From the cell containing the given text, extract its center point as [x, y] coordinate. 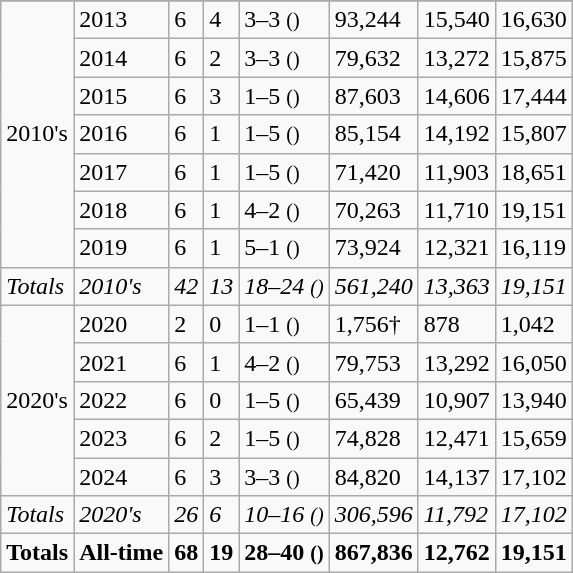
79,753 [374, 362]
13,363 [456, 286]
14,192 [456, 134]
1,756† [374, 324]
All-time [122, 553]
4 [222, 20]
2022 [122, 400]
70,263 [374, 210]
65,439 [374, 400]
2020 [122, 324]
2016 [122, 134]
13 [222, 286]
561,240 [374, 286]
42 [186, 286]
18,651 [534, 172]
11,903 [456, 172]
68 [186, 553]
74,828 [374, 438]
5–1 () [284, 248]
11,792 [456, 515]
15,875 [534, 58]
28–40 () [284, 553]
84,820 [374, 477]
71,420 [374, 172]
2014 [122, 58]
13,272 [456, 58]
15,659 [534, 438]
2024 [122, 477]
12,471 [456, 438]
16,630 [534, 20]
93,244 [374, 20]
11,710 [456, 210]
12,762 [456, 553]
867,836 [374, 553]
2013 [122, 20]
17,444 [534, 96]
26 [186, 515]
15,807 [534, 134]
1,042 [534, 324]
2015 [122, 96]
2019 [122, 248]
73,924 [374, 248]
1–1 () [284, 324]
878 [456, 324]
14,606 [456, 96]
87,603 [374, 96]
79,632 [374, 58]
2017 [122, 172]
13,292 [456, 362]
2018 [122, 210]
19 [222, 553]
2021 [122, 362]
16,119 [534, 248]
85,154 [374, 134]
12,321 [456, 248]
2023 [122, 438]
15,540 [456, 20]
10–16 () [284, 515]
16,050 [534, 362]
14,137 [456, 477]
306,596 [374, 515]
13,940 [534, 400]
18–24 () [284, 286]
10,907 [456, 400]
